Provide the [X, Y] coordinate of the cell's center where the given text is located.  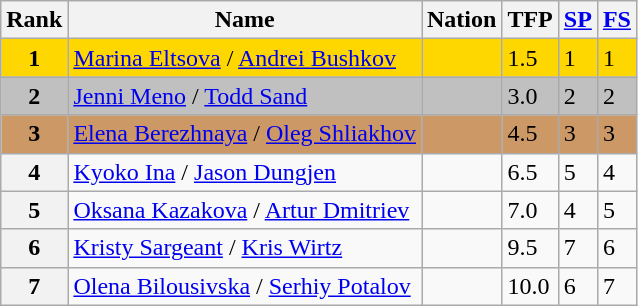
Name [245, 20]
Marina Eltsova / Andrei Bushkov [245, 58]
SP [578, 20]
9.5 [530, 248]
10.0 [530, 286]
Oksana Kazakova / Artur Dmitriev [245, 210]
TFP [530, 20]
4.5 [530, 134]
Kyoko Ina / Jason Dungjen [245, 172]
FS [616, 20]
6.5 [530, 172]
Nation [462, 20]
Olena Bilousivska / Serhiy Potalov [245, 286]
1.5 [530, 58]
3.0 [530, 96]
7.0 [530, 210]
Kristy Sargeant / Kris Wirtz [245, 248]
Elena Berezhnaya / Oleg Shliakhov [245, 134]
Jenni Meno / Todd Sand [245, 96]
Rank [34, 20]
